Find where the given text appears and provide that cell's center as [x, y] coordinate. 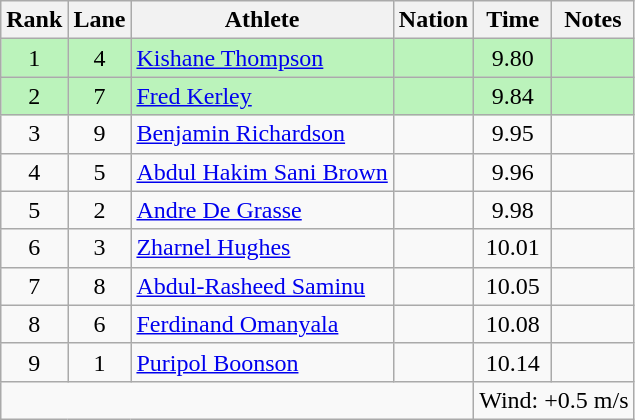
9.80 [513, 58]
9.95 [513, 134]
Ferdinand Omanyala [262, 324]
Abdul Hakim Sani Brown [262, 172]
Nation [433, 20]
Benjamin Richardson [262, 134]
Zharnel Hughes [262, 248]
Kishane Thompson [262, 58]
Andre De Grasse [262, 210]
Puripol Boonson [262, 362]
10.05 [513, 286]
Fred Kerley [262, 96]
Time [513, 20]
9.98 [513, 210]
Lane [100, 20]
Abdul-Rasheed Saminu [262, 286]
9.84 [513, 96]
10.08 [513, 324]
Notes [593, 20]
Wind: +0.5 m/s [554, 400]
10.01 [513, 248]
9.96 [513, 172]
10.14 [513, 362]
Rank [34, 20]
Athlete [262, 20]
